Determine the (x, y) coordinate at the center of the cell enclosing the given text.  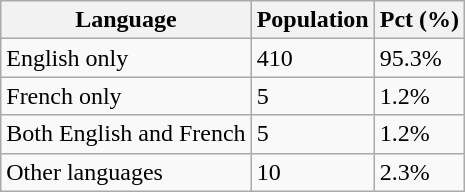
410 (312, 58)
Pct (%) (419, 20)
Both English and French (126, 134)
95.3% (419, 58)
Language (126, 20)
French only (126, 96)
10 (312, 172)
English only (126, 58)
Population (312, 20)
Other languages (126, 172)
2.3% (419, 172)
